Return the [x, y] coordinate for the center point of the cell that contains the specified text.  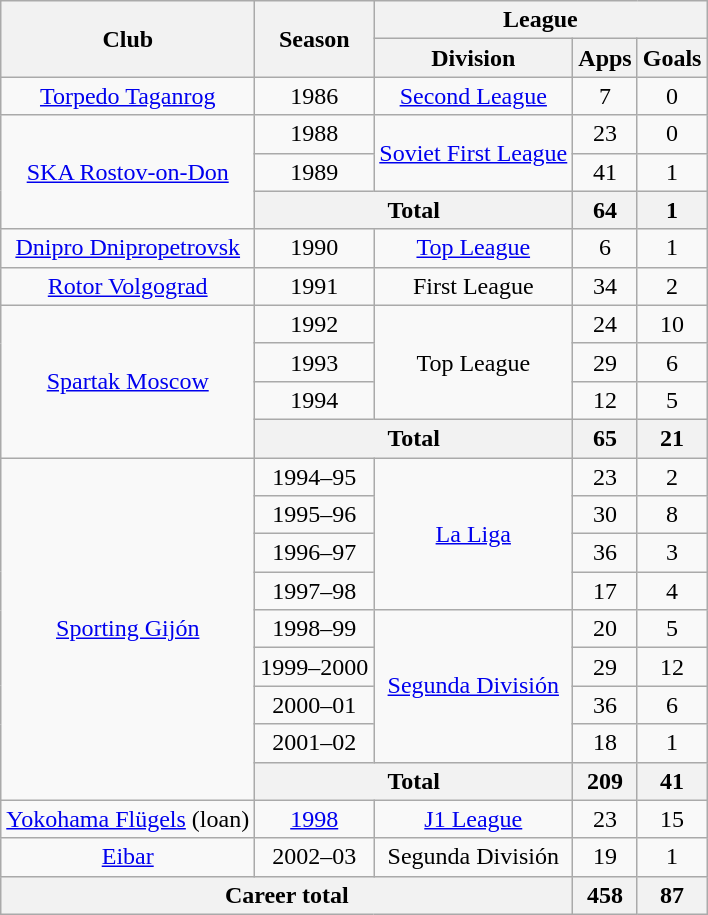
1994–95 [314, 477]
1999–2000 [314, 667]
64 [605, 210]
Spartak Moscow [128, 381]
209 [605, 781]
1994 [314, 400]
1996–97 [314, 553]
Sporting Gijón [128, 630]
League [540, 20]
Apps [605, 58]
Second League [474, 96]
1986 [314, 96]
8 [672, 515]
Eibar [128, 857]
1997–98 [314, 591]
87 [672, 895]
First League [474, 286]
Season [314, 39]
19 [605, 857]
1998 [314, 819]
17 [605, 591]
10 [672, 324]
1993 [314, 362]
1998–99 [314, 629]
Career total [287, 895]
Dnipro Dnipropetrovsk [128, 248]
1990 [314, 248]
3 [672, 553]
15 [672, 819]
1988 [314, 134]
Goals [672, 58]
1989 [314, 172]
La Liga [474, 534]
2000–01 [314, 705]
Division [474, 58]
24 [605, 324]
65 [605, 438]
Yokohama Flügels (loan) [128, 819]
2001–02 [314, 743]
2002–03 [314, 857]
1995–96 [314, 515]
SKA Rostov-on-Don [128, 172]
Torpedo Taganrog [128, 96]
4 [672, 591]
30 [605, 515]
20 [605, 629]
J1 League [474, 819]
Rotor Volgograd [128, 286]
Soviet First League [474, 153]
21 [672, 438]
1992 [314, 324]
18 [605, 743]
458 [605, 895]
34 [605, 286]
7 [605, 96]
1991 [314, 286]
Club [128, 39]
